Capture the cell that displays the provided text and extract its [X, Y] central coordinate. 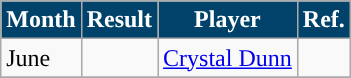
Month [41, 20]
Result [119, 20]
Crystal Dunn [228, 58]
Player [228, 20]
Ref. [324, 20]
June [41, 58]
